Identify which cell holds the provided text, then report its (X, Y) central coordinate. 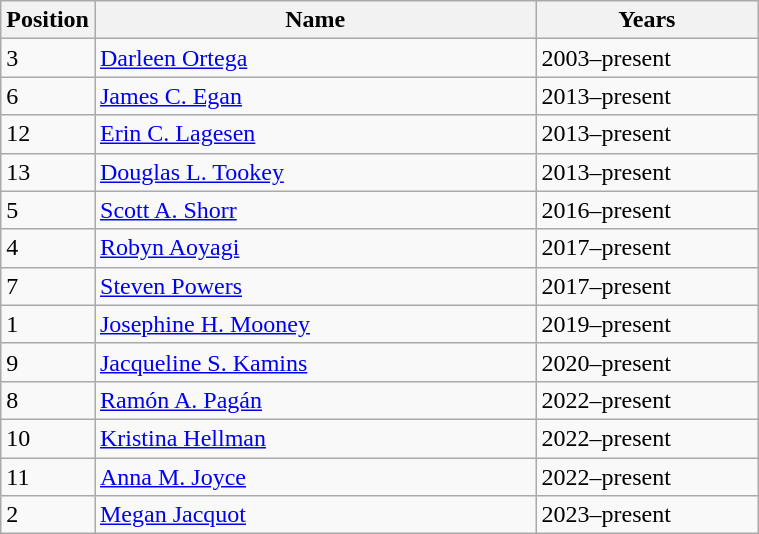
7 (48, 286)
2020–present (647, 362)
1 (48, 324)
Douglas L. Tookey (314, 172)
13 (48, 172)
Anna M. Joyce (314, 477)
11 (48, 477)
5 (48, 210)
2019–present (647, 324)
Kristina Hellman (314, 438)
Jacqueline S. Kamins (314, 362)
Megan Jacquot (314, 515)
Years (647, 20)
4 (48, 248)
Position (48, 20)
2 (48, 515)
10 (48, 438)
2023–present (647, 515)
Darleen Ortega (314, 58)
8 (48, 400)
9 (48, 362)
Erin C. Lagesen (314, 134)
12 (48, 134)
3 (48, 58)
James C. Egan (314, 96)
Scott A. Shorr (314, 210)
Josephine H. Mooney (314, 324)
Robyn Aoyagi (314, 248)
Ramón A. Pagán (314, 400)
Steven Powers (314, 286)
2016–present (647, 210)
Name (314, 20)
6 (48, 96)
2003–present (647, 58)
